Capture the cell that displays the provided text and extract its (x, y) central coordinate. 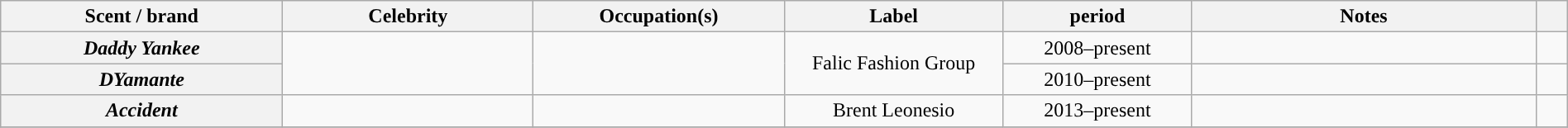
Daddy Yankee (142, 48)
2010–present (1097, 79)
Occupation(s) (658, 17)
2013–present (1097, 111)
2008–present (1097, 48)
Celebrity (409, 17)
Brent Leonesio (893, 111)
Accident (142, 111)
Label (893, 17)
Notes (1365, 17)
period (1097, 17)
DYamante (142, 79)
Scent / brand (142, 17)
Falic Fashion Group (893, 64)
